Search for the cell housing the specified text and yield its [X, Y] center coordinate. 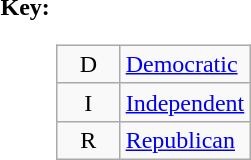
D [89, 64]
Democratic [185, 64]
R [89, 140]
Republican [185, 140]
I [89, 102]
Independent [185, 102]
